Extract the [x, y] coordinate from the center of the cell holding the provided text.  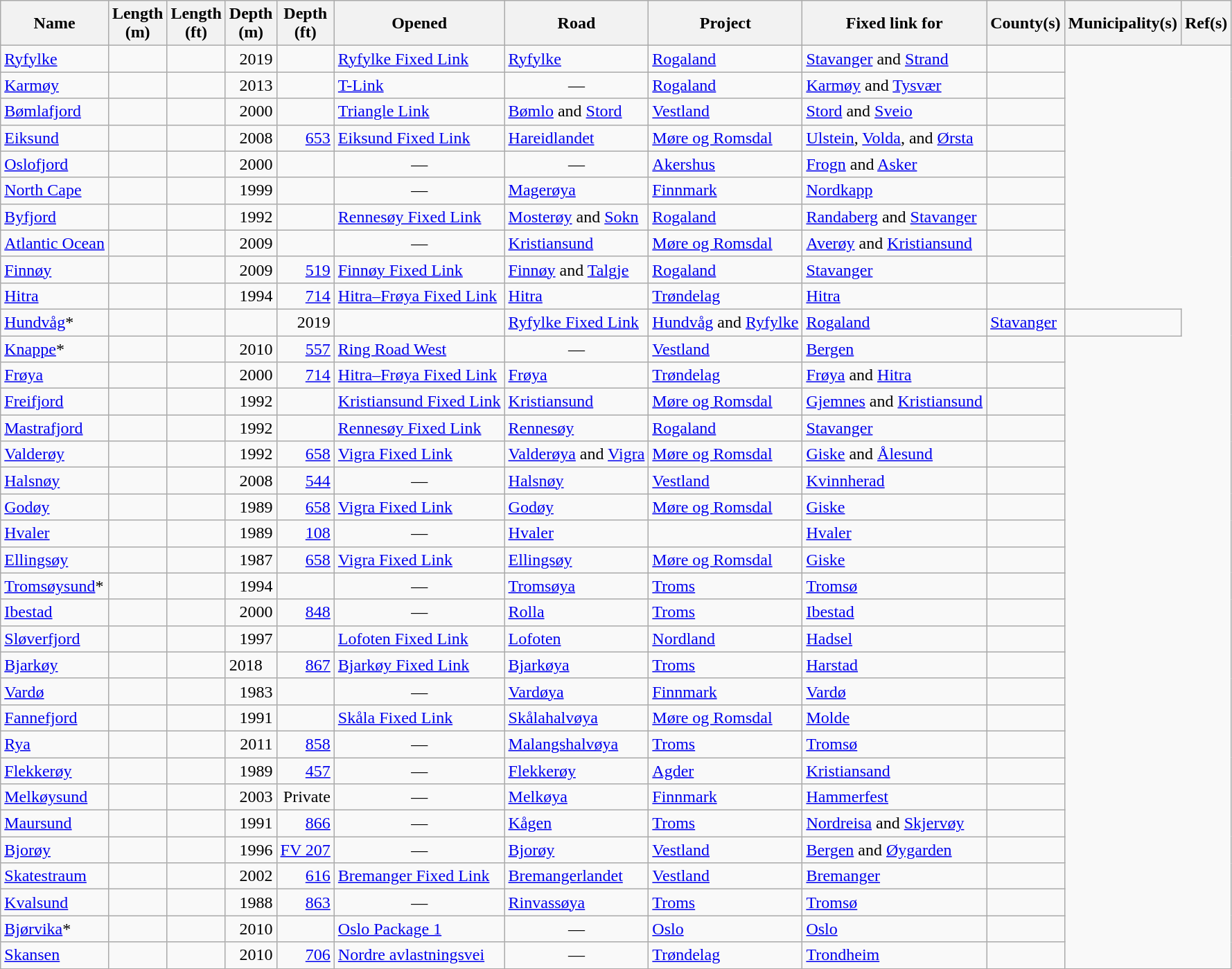
Kvinnherad [895, 481]
Malangshalvøya [577, 744]
Skåla Fixed Link [419, 718]
Bergen and Øygarden [895, 850]
Bremanger [895, 876]
Bremangerlandet [577, 876]
Length(m) [137, 24]
Municipality(s) [1123, 24]
Hareidlandet [577, 138]
1997 [251, 639]
Maursund [55, 824]
706 [305, 955]
Stord and Sveio [895, 112]
Averøy and Kristiansund [895, 243]
1996 [251, 850]
Vardøya [577, 691]
Eiksund [55, 138]
Valderøy [55, 454]
544 [305, 481]
863 [305, 903]
Project [725, 24]
Kvalsund [55, 903]
Bømlafjord [55, 112]
Sløverfjord [55, 639]
Bremanger Fixed Link [419, 876]
Frogn and Asker [895, 164]
Giske and Ålesund [895, 454]
Molde [895, 718]
Kristiansand [895, 771]
Name [55, 24]
Rolla [577, 612]
Skansen [55, 955]
Road [577, 24]
Finnøy and Talgje [577, 269]
Trondheim [895, 955]
Kågen [577, 824]
1983 [251, 691]
Bergen [895, 348]
Mosterøy and Sokn [577, 217]
1999 [251, 190]
Bjarkøy [55, 665]
616 [305, 876]
Nordre avlastningsvei [419, 955]
Ring Road West [419, 348]
Rya [55, 744]
Finnøy [55, 269]
Harstad [895, 665]
Hundvåg and Ryfylke [725, 322]
Depth(m) [251, 24]
T-Link [419, 85]
2002 [251, 876]
Melkøysund [55, 797]
2011 [251, 744]
Oslo Package 1 [419, 929]
Opened [419, 24]
Bjarkøya [577, 665]
457 [305, 771]
Triangle Link [419, 112]
Agder [725, 771]
848 [305, 612]
Nordkapp [895, 190]
2013 [251, 85]
1987 [251, 560]
Bømlo and Stord [577, 112]
Gjemnes and Kristiansund [895, 402]
Skatestraum [55, 876]
Fixed link for [895, 24]
Hadsel [895, 639]
867 [305, 665]
Mastrafjord [55, 428]
Skålahalvøya [577, 718]
557 [305, 348]
North Cape [55, 190]
Bjørvika* [55, 929]
County(s) [1026, 24]
1988 [251, 903]
Kristiansund Fixed Link [419, 402]
Randaberg and Stavanger [895, 217]
Karmøy and Tysvær [895, 85]
Valderøya and Vigra [577, 454]
858 [305, 744]
Lofoten Fixed Link [419, 639]
Oslofjord [55, 164]
Magerøya [577, 190]
Knappe* [55, 348]
Ref(s) [1206, 24]
Eiksund Fixed Link [419, 138]
Karmøy [55, 85]
Stavanger and Strand [895, 59]
Depth(ft) [305, 24]
866 [305, 824]
519 [305, 269]
Bjarkøy Fixed Link [419, 665]
Byfjord [55, 217]
Hammerfest [895, 797]
Frøya and Hitra [895, 375]
Nordland [725, 639]
Tromsøysund* [55, 586]
Rinvassøya [577, 903]
Atlantic Ocean [55, 243]
Length(ft) [196, 24]
Finnøy Fixed Link [419, 269]
Freifjord [55, 402]
Ulstein, Volda, and Ørsta [895, 138]
Tromsøya [577, 586]
108 [305, 533]
Lofoten [577, 639]
Rennesøy [577, 428]
Fannefjord [55, 718]
2003 [251, 797]
Private [305, 797]
FV 207 [305, 850]
2018 [251, 665]
Akershus [725, 164]
653 [305, 138]
Hundvåg* [55, 322]
Nordreisa and Skjervøy [895, 824]
Melkøya [577, 797]
